Provide the [X, Y] coordinate of the cell's center where the given text is located.  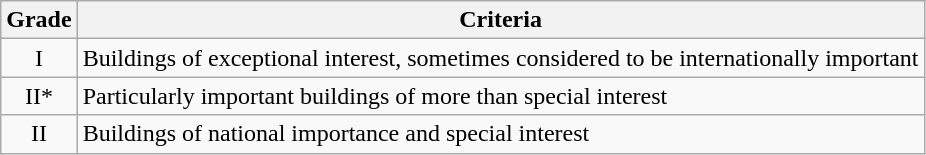
Grade [39, 20]
Buildings of exceptional interest, sometimes considered to be internationally important [500, 58]
Buildings of national importance and special interest [500, 134]
II [39, 134]
I [39, 58]
Criteria [500, 20]
Particularly important buildings of more than special interest [500, 96]
II* [39, 96]
